Find where the given text appears and provide that cell's center as (X, Y) coordinate. 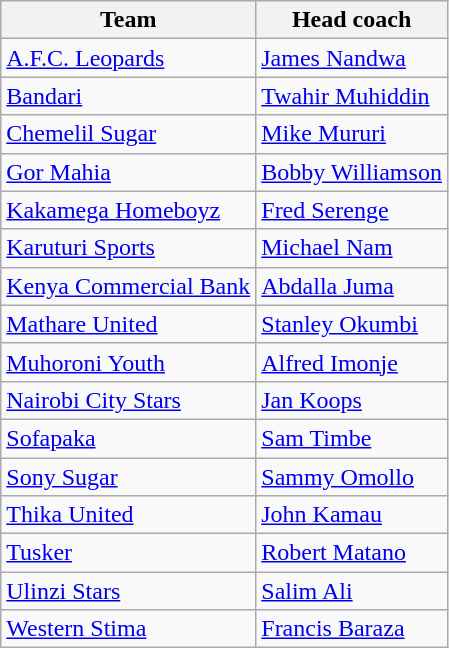
Bobby Williamson (352, 172)
Mathare United (128, 324)
Francis Baraza (352, 629)
Bandari (128, 96)
Kakamega Homeboyz (128, 210)
Tusker (128, 553)
Stanley Okumbi (352, 324)
Western Stima (128, 629)
Sam Timbe (352, 438)
Muhoroni Youth (128, 362)
Salim Ali (352, 591)
Chemelil Sugar (128, 134)
Mike Mururi (352, 134)
Karuturi Sports (128, 248)
Sofapaka (128, 438)
Alfred Imonje (352, 362)
Sony Sugar (128, 477)
Robert Matano (352, 553)
Abdalla Juma (352, 286)
Sammy Omollo (352, 477)
John Kamau (352, 515)
Nairobi City Stars (128, 400)
Head coach (352, 20)
Kenya Commercial Bank (128, 286)
Michael Nam (352, 248)
Ulinzi Stars (128, 591)
Thika United (128, 515)
Jan Koops (352, 400)
Fred Serenge (352, 210)
James Nandwa (352, 58)
Twahir Muhiddin (352, 96)
Gor Mahia (128, 172)
A.F.C. Leopards (128, 58)
Team (128, 20)
